Determine the (x, y) coordinate at the center of the cell enclosing the given text.  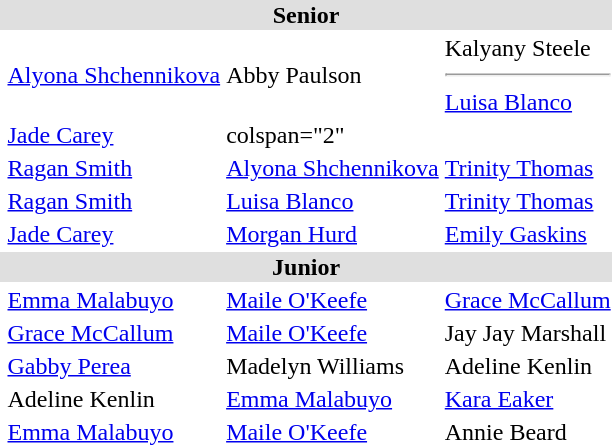
Jay Jay Marshall (528, 333)
Luisa Blanco (333, 201)
colspan="2" (333, 135)
Madelyn Williams (333, 366)
Kara Eaker (528, 399)
Gabby Perea (114, 366)
Senior (306, 15)
Emily Gaskins (528, 234)
Morgan Hurd (333, 234)
Kalyany SteeleLuisa Blanco (528, 75)
Abby Paulson (333, 75)
Junior (306, 267)
